Output the [X, Y] coordinate of the center of the cell containing the given text.  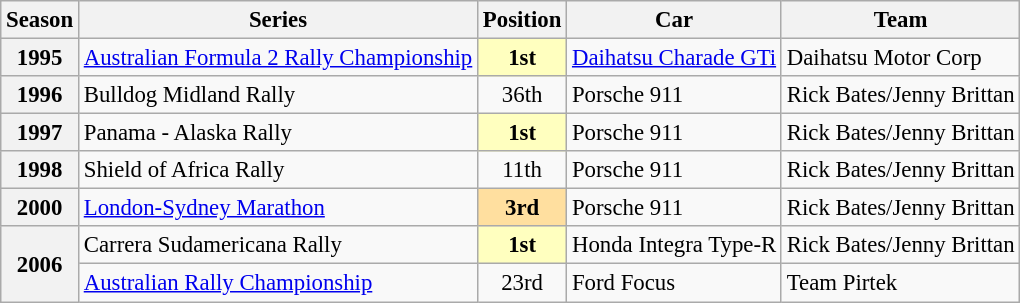
36th [522, 95]
1997 [40, 133]
2000 [40, 208]
Daihatsu Charade GTi [674, 58]
Team [900, 20]
1998 [40, 170]
Team Pirtek [900, 283]
1996 [40, 95]
Daihatsu Motor Corp [900, 58]
Panama - Alaska Rally [278, 133]
London-Sydney Marathon [278, 208]
Carrera Sudamericana Rally [278, 245]
11th [522, 170]
1995 [40, 58]
Ford Focus [674, 283]
Season [40, 20]
Position [522, 20]
2006 [40, 264]
Series [278, 20]
Car [674, 20]
Australian Formula 2 Rally Championship [278, 58]
Shield of Africa Rally [278, 170]
Australian Rally Championship [278, 283]
Honda Integra Type-R [674, 245]
23rd [522, 283]
Bulldog Midland Rally [278, 95]
3rd [522, 208]
